Find where the given text appears and provide that cell's center as (x, y) coordinate. 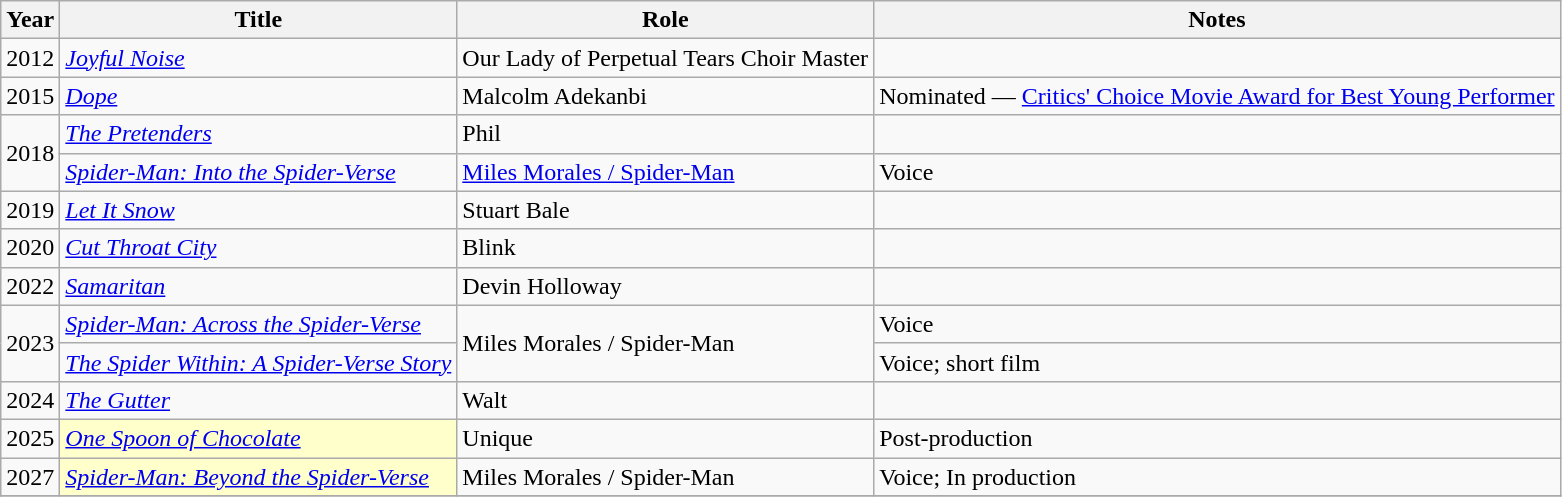
Devin Holloway (666, 286)
Voice; short film (1217, 362)
Samaritan (258, 286)
2019 (30, 210)
Our Lady of Perpetual Tears Choir Master (666, 58)
2024 (30, 400)
Post-production (1217, 438)
Unique (666, 438)
2027 (30, 477)
2015 (30, 96)
Blink (666, 248)
2018 (30, 153)
Spider-Man: Beyond the Spider-Verse (258, 477)
Spider-Man: Into the Spider-Verse (258, 172)
Stuart Bale (666, 210)
Joyful Noise (258, 58)
Year (30, 20)
Voice; In production (1217, 477)
Notes (1217, 20)
2022 (30, 286)
2012 (30, 58)
Let It Snow (258, 210)
Title (258, 20)
Cut Throat City (258, 248)
2023 (30, 343)
One Spoon of Chocolate (258, 438)
The Pretenders (258, 134)
Walt (666, 400)
Malcolm Adekanbi (666, 96)
Role (666, 20)
The Spider Within: A Spider-Verse Story (258, 362)
2020 (30, 248)
Dope (258, 96)
The Gutter (258, 400)
Nominated — Critics' Choice Movie Award for Best Young Performer (1217, 96)
Spider-Man: Across the Spider-Verse (258, 324)
2025 (30, 438)
Phil (666, 134)
